Detect which cell encompasses the target text, then output its [x, y] center coordinate. 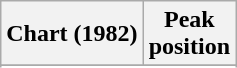
Peakposition [189, 34]
Chart (1982) [72, 34]
